Pinpoint the cell where the given text exists, returning its [X, Y] midpoint coordinate. 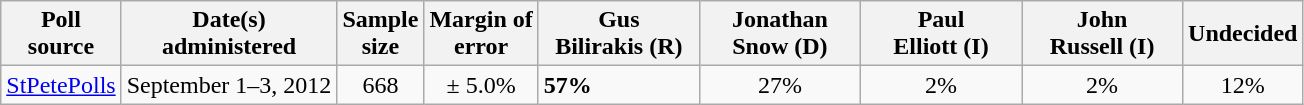
± 5.0% [481, 85]
StPetePolls [61, 85]
57% [618, 85]
September 1–3, 2012 [229, 85]
27% [780, 85]
Undecided [1243, 34]
12% [1243, 85]
668 [380, 85]
JonathanSnow (D) [780, 34]
Pollsource [61, 34]
Date(s)administered [229, 34]
JohnRussell (I) [1102, 34]
PaulElliott (I) [940, 34]
Margin oferror [481, 34]
Samplesize [380, 34]
GusBilirakis (R) [618, 34]
